Return the (x, y) coordinate for the center point of the cell that contains the specified text.  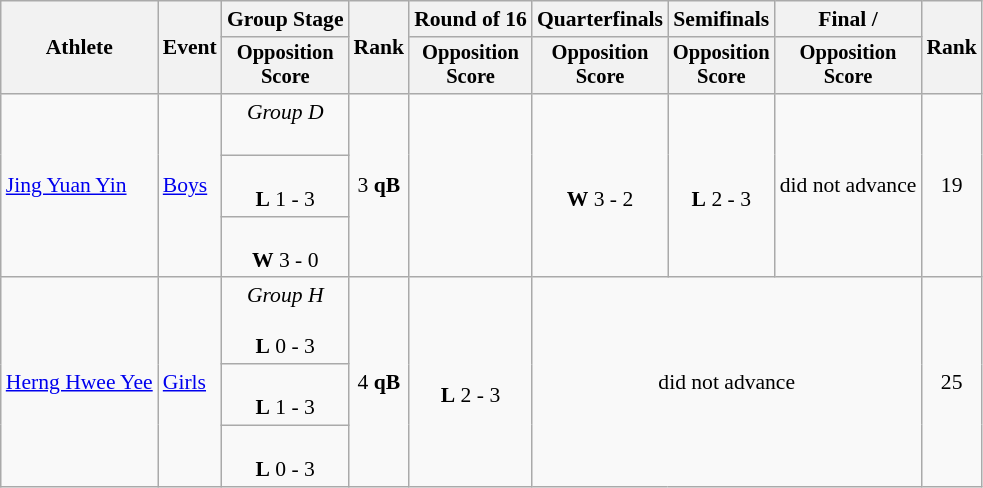
19 (952, 186)
3 qB (380, 186)
Herng Hwee Yee (80, 382)
Quarterfinals (600, 19)
Jing Yuan Yin (80, 186)
Boys (190, 186)
Group HL 0 - 3 (286, 322)
L 0 - 3 (286, 456)
4 qB (380, 382)
Girls (190, 382)
Group Stage (286, 19)
W 3 - 2 (600, 186)
Final / (848, 19)
Athlete (80, 48)
25 (952, 382)
Round of 16 (470, 19)
W 3 - 0 (286, 248)
Group D (286, 124)
Semifinals (722, 19)
Event (190, 48)
